Return (x, y) of the center of cell containing provided text 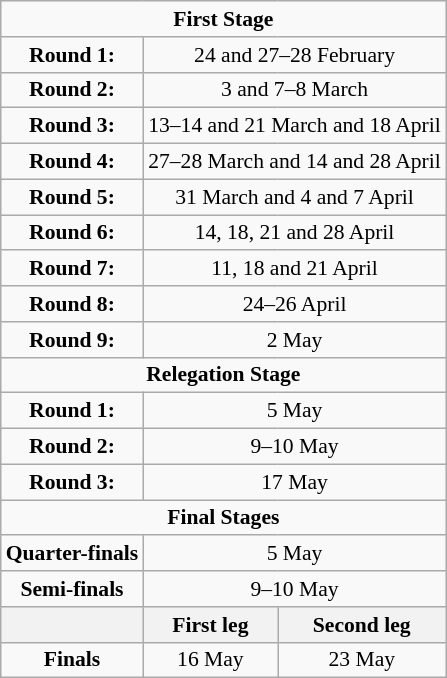
Second leg (362, 625)
Quarter-finals (72, 554)
24 and 27–28 February (294, 55)
Semi-finals (72, 589)
Round 7: (72, 269)
31 March and 4 and 7 April (294, 197)
Round 6: (72, 233)
Final Stages (224, 518)
2 May (294, 340)
Round 4: (72, 162)
First leg (210, 625)
Round 5: (72, 197)
3 and 7–8 March (294, 90)
27–28 March and 14 and 28 April (294, 162)
First Stage (224, 19)
Round 8: (72, 304)
Finals (72, 660)
11, 18 and 21 April (294, 269)
Relegation Stage (224, 375)
Round 9: (72, 340)
24–26 April (294, 304)
13–14 and 21 March and 18 April (294, 126)
14, 18, 21 and 28 April (294, 233)
23 May (362, 660)
17 May (294, 482)
16 May (210, 660)
